From the cell containing the given text, extract its center point as (x, y) coordinate. 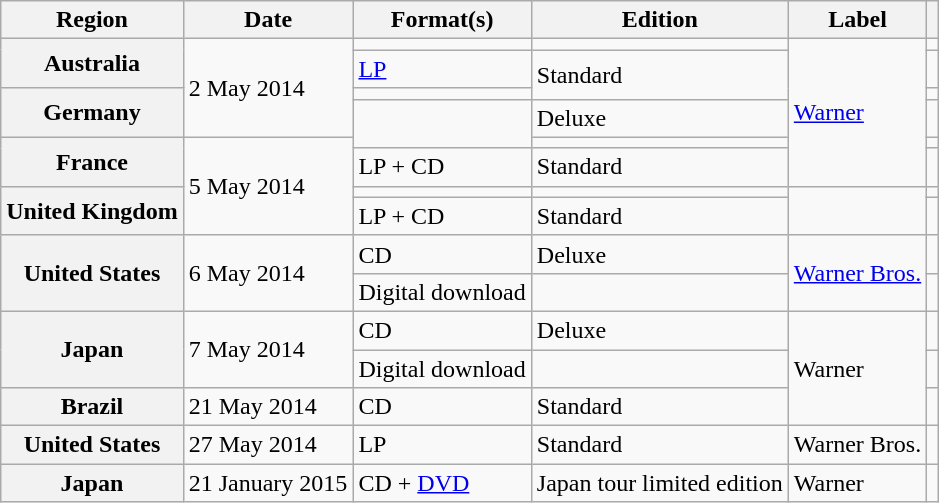
5 May 2014 (268, 186)
21 January 2015 (268, 483)
France (92, 162)
Label (857, 20)
21 May 2014 (268, 407)
Date (268, 20)
Edition (660, 20)
Format(s) (442, 20)
Region (92, 20)
6 May 2014 (268, 273)
CD + DVD (442, 483)
2 May 2014 (268, 88)
Germany (92, 112)
27 May 2014 (268, 445)
Brazil (92, 407)
United Kingdom (92, 210)
Japan tour limited edition (660, 483)
Australia (92, 64)
7 May 2014 (268, 349)
